Output the [x, y] coordinate of the center of the cell containing the given text.  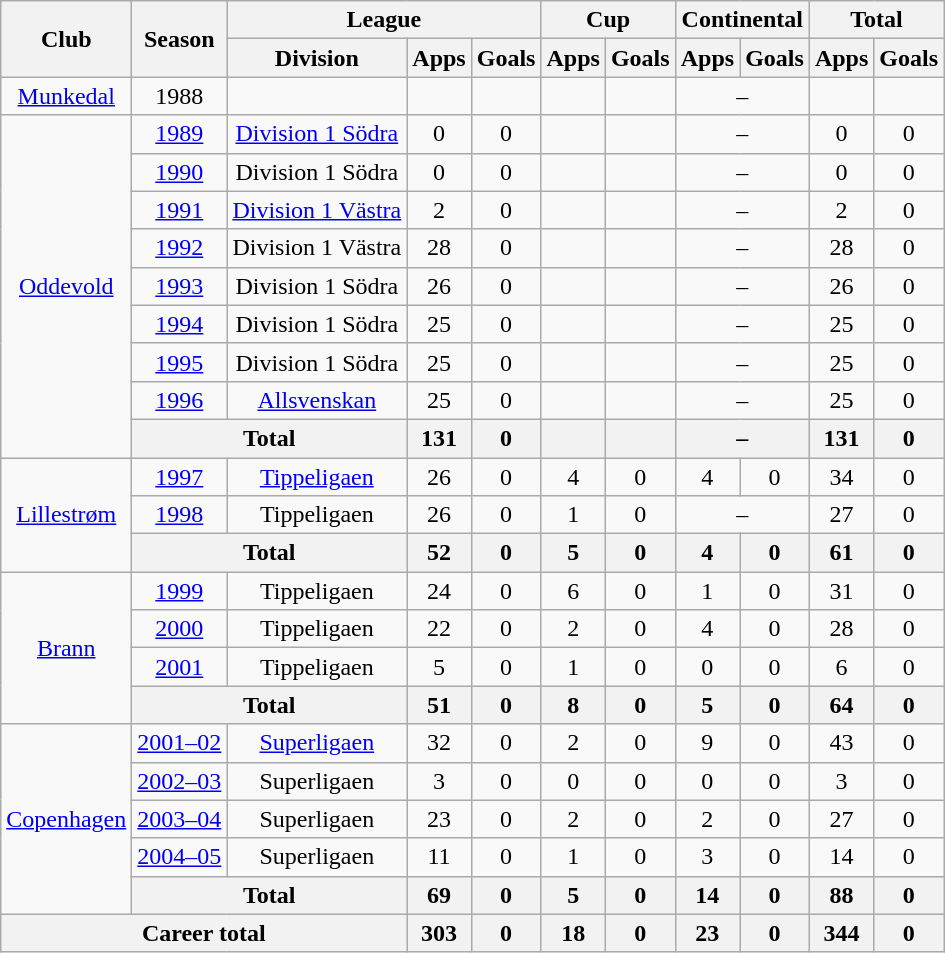
1988 [180, 96]
34 [841, 477]
22 [439, 629]
League [384, 20]
1989 [180, 134]
Club [66, 39]
2001–02 [180, 743]
61 [841, 553]
8 [573, 705]
303 [439, 933]
Division [317, 58]
Career total [204, 933]
Oddevold [66, 286]
Munkedal [66, 96]
1995 [180, 362]
Continental [742, 20]
52 [439, 553]
344 [841, 933]
31 [841, 591]
18 [573, 933]
1990 [180, 172]
1996 [180, 400]
1997 [180, 477]
Cup [608, 20]
Copenhagen [66, 819]
1993 [180, 286]
9 [707, 743]
1998 [180, 515]
Allsvenskan [317, 400]
32 [439, 743]
Brann [66, 648]
2001 [180, 667]
51 [439, 705]
88 [841, 895]
1999 [180, 591]
24 [439, 591]
2004–05 [180, 857]
2003–04 [180, 819]
1992 [180, 248]
1994 [180, 324]
11 [439, 857]
1991 [180, 210]
43 [841, 743]
2002–03 [180, 781]
Season [180, 39]
69 [439, 895]
Lillestrøm [66, 515]
2000 [180, 629]
64 [841, 705]
